For the text-containing cell, return its midpoint in (x, y) coordinate format. 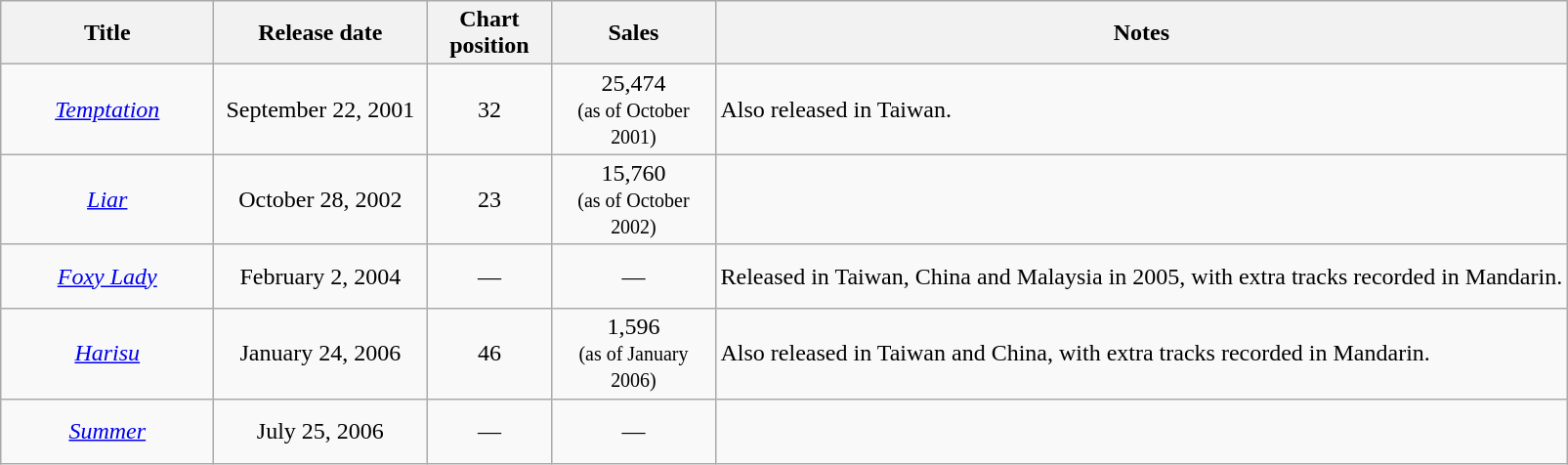
October 28, 2002 (320, 199)
Also released in Taiwan and China, with extra tracks recorded in Mandarin. (1141, 354)
23 (489, 199)
Release date (320, 33)
Liar (107, 199)
Notes (1141, 33)
32 (489, 109)
Released in Taiwan, China and Malaysia in 2005, with extra tracks recorded in Mandarin. (1141, 276)
1,596(as of January 2006) (633, 354)
Title (107, 33)
July 25, 2006 (320, 431)
January 24, 2006 (320, 354)
Harisu (107, 354)
September 22, 2001 (320, 109)
15,760(as of October 2002) (633, 199)
Summer (107, 431)
25,474(as of October 2001) (633, 109)
Sales (633, 33)
Chart position (489, 33)
46 (489, 354)
February 2, 2004 (320, 276)
Also released in Taiwan. (1141, 109)
Foxy Lady (107, 276)
Temptation (107, 109)
